Pinpoint the cell where the given text exists, returning its [X, Y] midpoint coordinate. 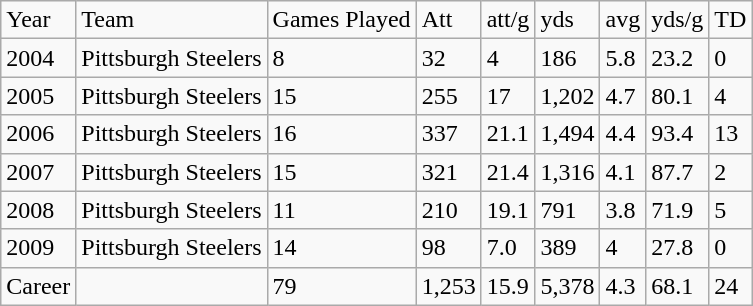
87.7 [678, 172]
79 [342, 286]
337 [448, 134]
4.3 [623, 286]
15.9 [508, 286]
27.8 [678, 248]
2004 [38, 58]
1,202 [568, 96]
Team [172, 20]
1,494 [568, 134]
98 [448, 248]
7.0 [508, 248]
2009 [38, 248]
19.1 [508, 210]
att/g [508, 20]
Games Played [342, 20]
Att [448, 20]
93.4 [678, 134]
8 [342, 58]
5.8 [623, 58]
1,316 [568, 172]
32 [448, 58]
210 [448, 210]
5 [730, 210]
4.1 [623, 172]
186 [568, 58]
389 [568, 248]
21.1 [508, 134]
2006 [38, 134]
71.9 [678, 210]
80.1 [678, 96]
yds/g [678, 20]
2008 [38, 210]
3.8 [623, 210]
2005 [38, 96]
Career [38, 286]
13 [730, 134]
255 [448, 96]
2007 [38, 172]
TD [730, 20]
2 [730, 172]
avg [623, 20]
17 [508, 96]
16 [342, 134]
14 [342, 248]
Year [38, 20]
5,378 [568, 286]
24 [730, 286]
4.7 [623, 96]
21.4 [508, 172]
23.2 [678, 58]
yds [568, 20]
4.4 [623, 134]
1,253 [448, 286]
321 [448, 172]
68.1 [678, 286]
11 [342, 210]
791 [568, 210]
